From the cell containing the given text, extract its center point as [x, y] coordinate. 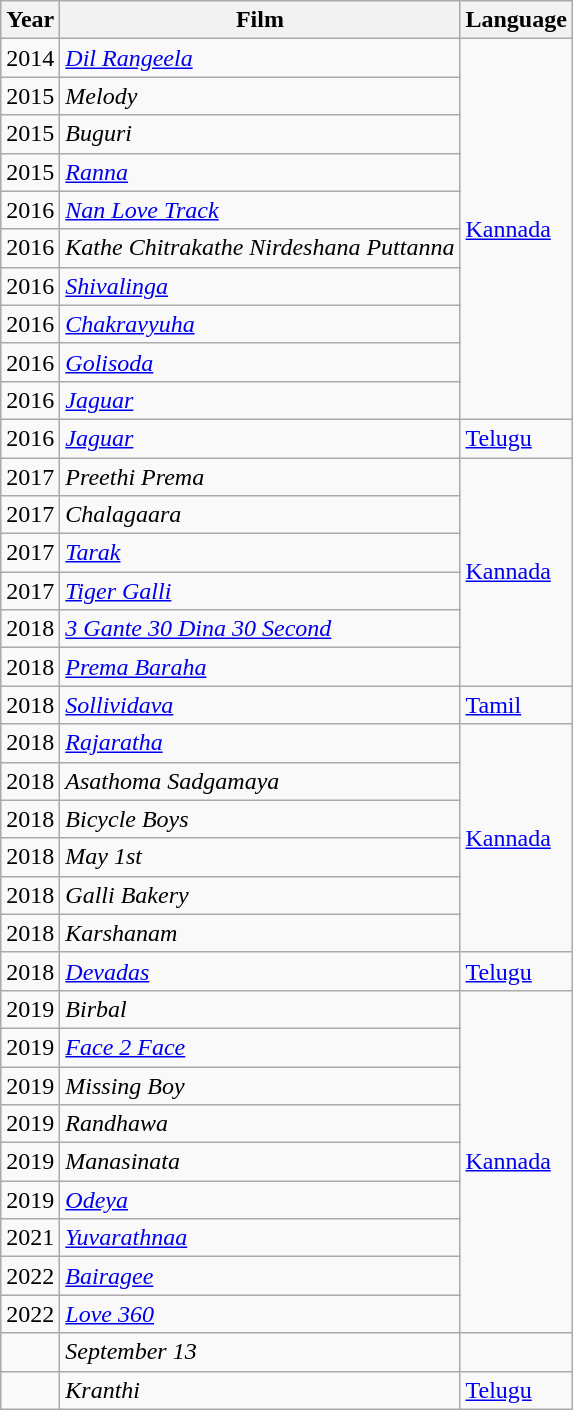
2021 [30, 1238]
Melody [260, 96]
3 Gante 30 Dina 30 Second [260, 629]
Nan Love Track [260, 210]
Golisoda [260, 362]
Tarak [260, 553]
Dil Rangeela [260, 58]
Karshanam [260, 933]
2014 [30, 58]
Shivalinga [260, 286]
Chakravyuha [260, 324]
Language [516, 20]
Ranna [260, 172]
Galli Bakery [260, 895]
Missing Boy [260, 1085]
Film [260, 20]
Bicycle Boys [260, 819]
Tamil [516, 705]
Rajaratha [260, 743]
September 13 [260, 1352]
Sollividava [260, 705]
Odeya [260, 1200]
Bairagee [260, 1276]
Chalagaara [260, 515]
Devadas [260, 971]
Randhawa [260, 1124]
Tiger Galli [260, 591]
Manasinata [260, 1162]
Year [30, 20]
Birbal [260, 1009]
Preethi Prema [260, 477]
Prema Baraha [260, 667]
Asathoma Sadgamaya [260, 781]
Kathe Chitrakathe Nirdeshana Puttanna [260, 248]
Love 360 [260, 1314]
May 1st [260, 857]
Kranthi [260, 1390]
Face 2 Face [260, 1047]
Yuvarathnaa [260, 1238]
Buguri [260, 134]
